Find where the given text appears and provide that cell's center as [X, Y] coordinate. 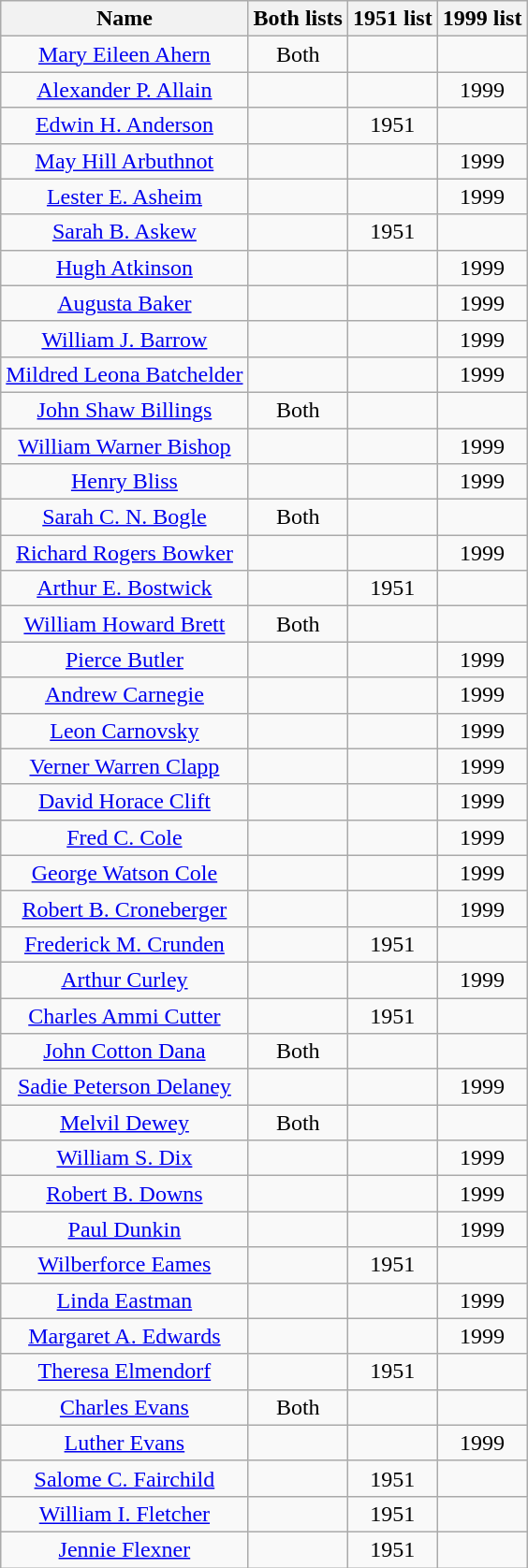
George Watson Cole [125, 873]
Frederick M. Crunden [125, 944]
1999 list [482, 19]
Edwin H. Anderson [125, 125]
Andrew Carnegie [125, 695]
Leon Carnovsky [125, 731]
Verner Warren Clapp [125, 766]
Name [125, 19]
Margaret A. Edwards [125, 1336]
Arthur Curley [125, 980]
Salome C. Fairchild [125, 1478]
Arthur E. Bostwick [125, 588]
Robert B. Croneberger [125, 908]
Lester E. Asheim [125, 196]
Henry Bliss [125, 482]
Mary Eileen Ahern [125, 54]
1951 list [392, 19]
William I. Fletcher [125, 1514]
Charles Ammi Cutter [125, 1015]
Fred C. Cole [125, 837]
Sadie Peterson Delaney [125, 1087]
David Horace Clift [125, 802]
Alexander P. Allain [125, 90]
Richard Rogers Bowker [125, 553]
Robert B. Downs [125, 1194]
William Howard Brett [125, 624]
Hugh Atkinson [125, 268]
William S. Dix [125, 1158]
Mildred Leona Batchelder [125, 374]
Augusta Baker [125, 303]
William J. Barrow [125, 339]
Pierce Butler [125, 660]
Theresa Elmendorf [125, 1372]
John Cotton Dana [125, 1052]
Linda Eastman [125, 1300]
Melvil Dewey [125, 1123]
Both lists [298, 19]
May Hill Arbuthnot [125, 161]
Charles Evans [125, 1407]
Sarah C. N. Bogle [125, 517]
William Warner Bishop [125, 446]
Luther Evans [125, 1443]
John Shaw Billings [125, 410]
Sarah B. Askew [125, 232]
Wilberforce Eames [125, 1265]
Jennie Flexner [125, 1549]
Paul Dunkin [125, 1229]
